Find where the given text appears and provide that cell's center as [X, Y] coordinate. 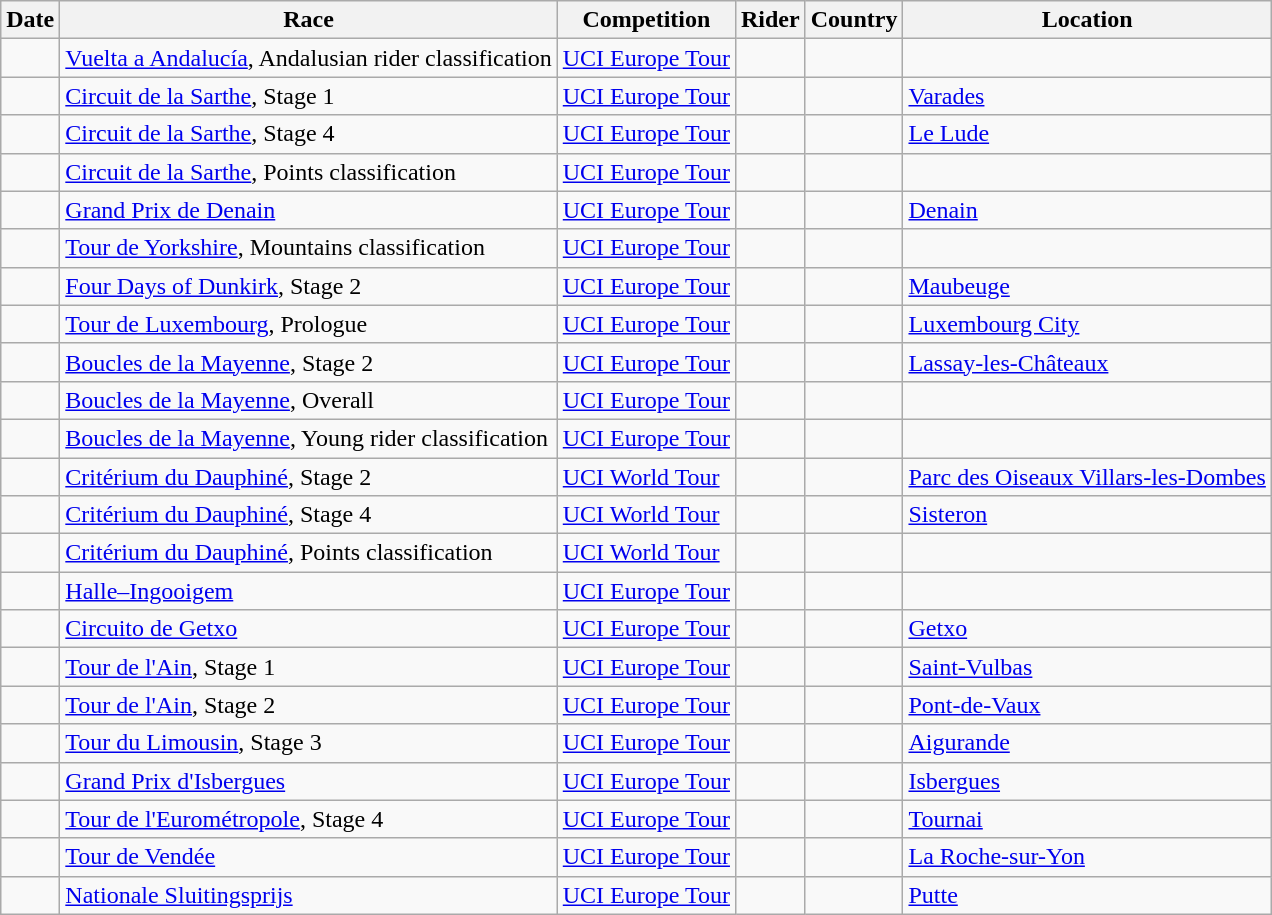
Tour du Limousin, Stage 3 [308, 743]
Tour de l'Eurométropole, Stage 4 [308, 819]
Denain [1087, 210]
Circuit de la Sarthe, Stage 1 [308, 96]
Tour de l'Ain, Stage 2 [308, 705]
Vuelta a Andalucía, Andalusian rider classification [308, 58]
Saint-Vulbas [1087, 667]
Lassay-les-Châteaux [1087, 362]
La Roche-sur-Yon [1087, 857]
Location [1087, 20]
Tour de Yorkshire, Mountains classification [308, 248]
Le Lude [1087, 134]
Rider [770, 20]
Varades [1087, 96]
Competition [646, 20]
Critérium du Dauphiné, Points classification [308, 553]
Nationale Sluitingsprijs [308, 895]
Circuit de la Sarthe, Points classification [308, 172]
Critérium du Dauphiné, Stage 4 [308, 515]
Tour de Vendée [308, 857]
Circuito de Getxo [308, 629]
Date [30, 20]
Circuit de la Sarthe, Stage 4 [308, 134]
Tour de Luxembourg, Prologue [308, 324]
Critérium du Dauphiné, Stage 2 [308, 477]
Boucles de la Mayenne, Young rider classification [308, 438]
Putte [1087, 895]
Getxo [1087, 629]
Maubeuge [1087, 286]
Pont-de-Vaux [1087, 705]
Tour de l'Ain, Stage 1 [308, 667]
Boucles de la Mayenne, Overall [308, 400]
Luxembourg City [1087, 324]
Country [854, 20]
Boucles de la Mayenne, Stage 2 [308, 362]
Four Days of Dunkirk, Stage 2 [308, 286]
Race [308, 20]
Tournai [1087, 819]
Aigurande [1087, 743]
Isbergues [1087, 781]
Halle–Ingooigem [308, 591]
Parc des Oiseaux Villars-les-Dombes [1087, 477]
Sisteron [1087, 515]
Grand Prix d'Isbergues [308, 781]
Grand Prix de Denain [308, 210]
